Determine the [X, Y] coordinate at the center of the cell enclosing the given text.  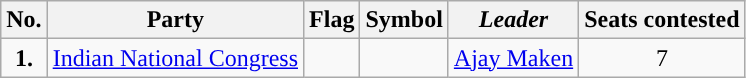
No. [24, 20]
Ajay Maken [513, 58]
Seats contested [662, 20]
1. [24, 58]
Flag [332, 20]
Indian National Congress [175, 58]
7 [662, 58]
Party [175, 20]
Symbol [404, 20]
Leader [513, 20]
